Return [X, Y] of the center of cell containing provided text 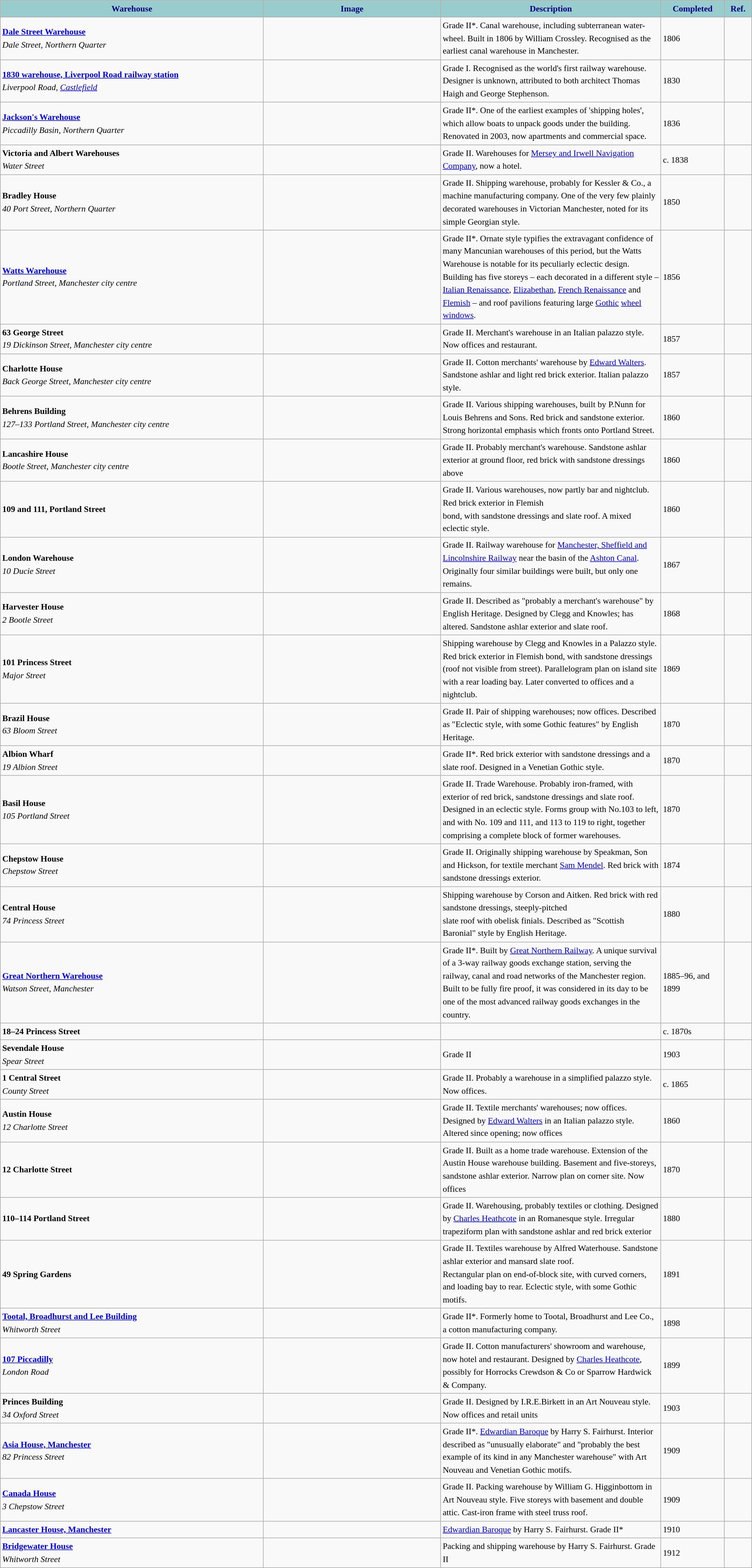
c. 1838 [693, 160]
1850 [693, 202]
49 Spring Gardens [132, 1274]
Lancaster House, Manchester [132, 1530]
Edwardian Baroque by Harry S. Fairhurst. Grade II* [551, 1530]
107 PiccadillyLondon Road [132, 1366]
Packing and shipping warehouse by Harry S. Fairhurst. Grade II [551, 1553]
1836 [693, 124]
110–114 Portland Street [132, 1219]
Description [551, 9]
Warehouse [132, 9]
Grade II. Merchant's warehouse in an Italian palazzo style. Now offices and restaurant. [551, 339]
Charlotte HouseBack George Street, Manchester city centre [132, 375]
Basil House105 Portland Street [132, 810]
Great Northern WarehouseWatson Street, Manchester [132, 983]
Albion Wharf19 Albion Street [132, 761]
c. 1865 [693, 1085]
London Warehouse10 Ducie Street [132, 565]
Grade II. Probably merchant's warehouse. Sandstone ashlar exterior at ground floor, red brick with sandstone dressings above [551, 460]
Grade II*. Red brick exterior with sandstone dressings and a slate roof. Designed in a Venetian Gothic style. [551, 761]
Jackson's WarehousePiccadilly Basin, Northern Quarter [132, 124]
1885–96, and 1899 [693, 983]
Ref. [738, 9]
1856 [693, 277]
Dale Street WarehouseDale Street, Northern Quarter [132, 39]
c. 1870s [693, 1032]
1806 [693, 39]
18–24 Princess Street [132, 1032]
1869 [693, 669]
Victoria and Albert WarehousesWater Street [132, 160]
Grade II. Pair of shipping warehouses; now offices. Described as "Eclectic style, with some Gothic features" by English Heritage. [551, 725]
Image [352, 9]
Chepstow HouseChepstow Street [132, 865]
Princes Building34 Oxford Street [132, 1409]
1912 [693, 1553]
Grade II. Warehouses for Mersey and Irwell Navigation Company, now a hotel. [551, 160]
1868 [693, 614]
Grade II. Textile merchants' warehouses; now offices. Designed by Edward Walters in an Italian palazzo style. Altered since opening; now offices [551, 1121]
1898 [693, 1323]
Tootal, Broadhurst and Lee BuildingWhitworth Street [132, 1323]
Canada House3 Chepstow Street [132, 1500]
Grade I. Recognised as the world's first railway warehouse. Designer is unknown, attributed to both architect Thomas Haigh and George Stephenson. [551, 81]
Bradley House40 Port Street, Northern Quarter [132, 202]
Harvester House2 Bootle Street [132, 614]
109 and 111, Portland Street [132, 510]
1891 [693, 1274]
1874 [693, 865]
1830 warehouse, Liverpool Road railway stationLiverpool Road, Castlefield [132, 81]
63 George Street19 Dickinson Street, Manchester city centre [132, 339]
Sevendale HouseSpear Street [132, 1055]
12 Charlotte Street [132, 1170]
1830 [693, 81]
Bridgewater HouseWhitworth Street [132, 1553]
Austin House12 Charlotte Street [132, 1121]
Behrens Building127–133 Portland Street, Manchester city centre [132, 417]
1867 [693, 565]
1899 [693, 1366]
Grade II. Originally shipping warehouse by Speakman, Son and Hickson, for textile merchant Sam Mendel. Red brick with sandstone dressings exterior. [551, 865]
Grade II. Designed by I.R.E.Birkett in an Art Nouveau style. Now offices and retail units [551, 1409]
Central House74 Princess Street [132, 914]
Lancashire HouseBootle Street, Manchester city centre [132, 460]
Grade II*. Formerly home to Tootal, Broadhurst and Lee Co., a cotton manufacturing company. [551, 1323]
Grade II [551, 1055]
101 Princess StreetMajor Street [132, 669]
Grade II. Cotton merchants' warehouse by Edward Walters. Sandstone ashlar and light red brick exterior. Italian palazzo style. [551, 375]
Watts WarehousePortland Street, Manchester city centre [132, 277]
Brazil House63 Bloom Street [132, 725]
Grade II. Probably a warehouse in a simplified palazzo style. Now offices. [551, 1085]
1910 [693, 1530]
1 Central StreetCounty Street [132, 1085]
Completed [693, 9]
Asia House, Manchester82 Princess Street [132, 1451]
